From the cell containing the given text, extract its center point as (X, Y) coordinate. 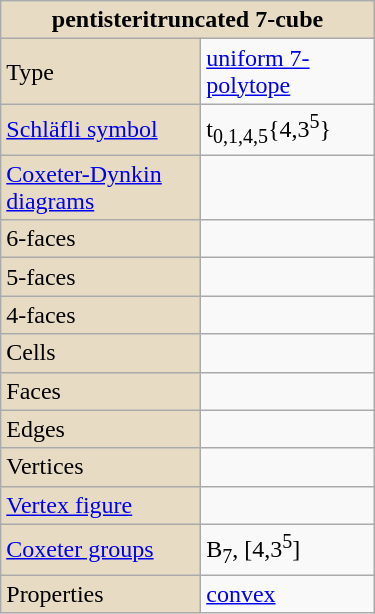
Cells (101, 353)
t0,1,4,5{4,35} (288, 130)
4-faces (101, 315)
convex (288, 594)
5-faces (101, 277)
Vertex figure (101, 505)
6-faces (101, 239)
Properties (101, 594)
Type (101, 72)
Coxeter-Dynkin diagrams (101, 188)
uniform 7-polytope (288, 72)
Vertices (101, 467)
Faces (101, 391)
Schläfli symbol (101, 130)
pentisteritruncated 7-cube (188, 20)
Edges (101, 429)
Coxeter groups (101, 550)
B7, [4,35] (288, 550)
